Provide the [X, Y] coordinate of the cell's center where the given text is located.  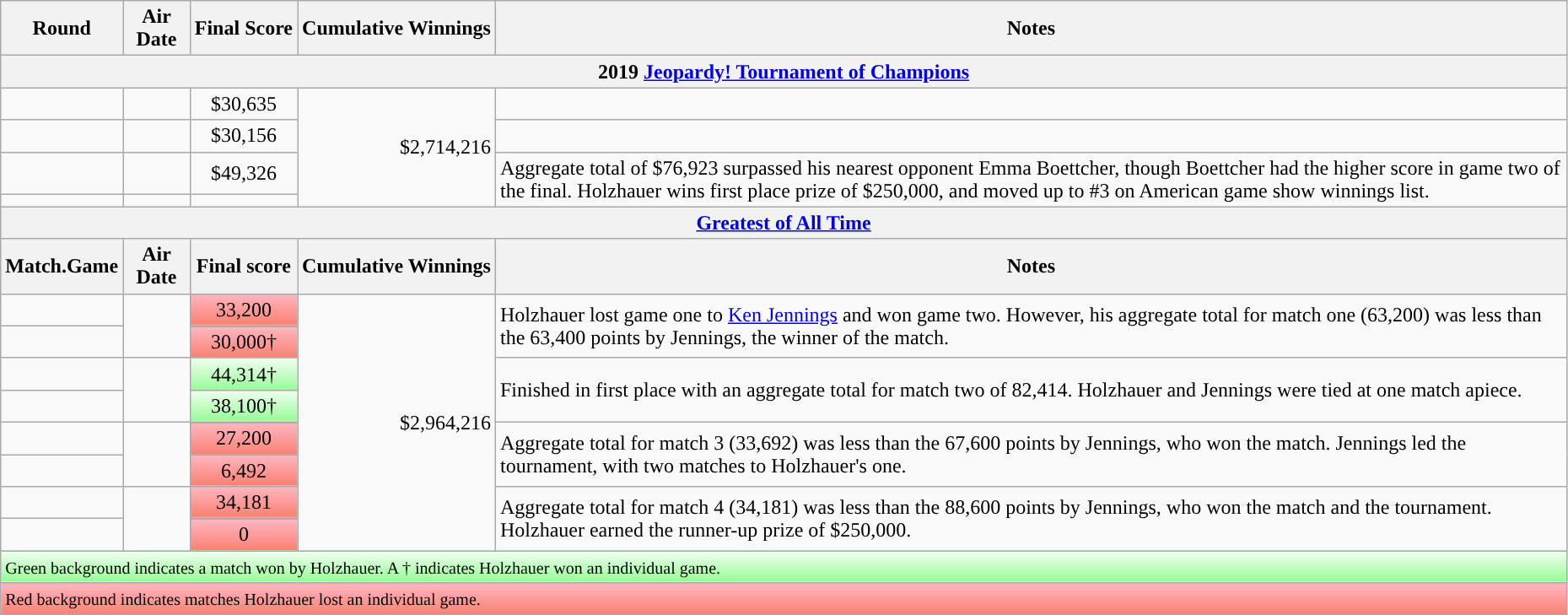
Round [62, 29]
Final Score [243, 29]
6,492 [243, 470]
27,200 [243, 438]
Greatest of All Time [784, 223]
$30,635 [243, 104]
33,200 [243, 310]
$49,326 [243, 173]
38,100† [243, 406]
Red background indicates matches Holzhauer lost an individual game. [784, 599]
Green background indicates a match won by Holzhauer. A † indicates Holzhauer won an individual game. [784, 567]
$2,714,216 [396, 147]
44,314† [243, 374]
34,181 [243, 503]
Match.Game [62, 267]
2019 Jeopardy! Tournament of Champions [784, 72]
$2,964,216 [396, 422]
Finished in first place with an aggregate total for match two of 82,414. Holzhauer and Jennings were tied at one match apiece. [1031, 390]
Final score [243, 267]
$30,156 [243, 136]
30,000† [243, 342]
0 [243, 535]
